Pinpoint the cell where the given text exists, returning its [x, y] midpoint coordinate. 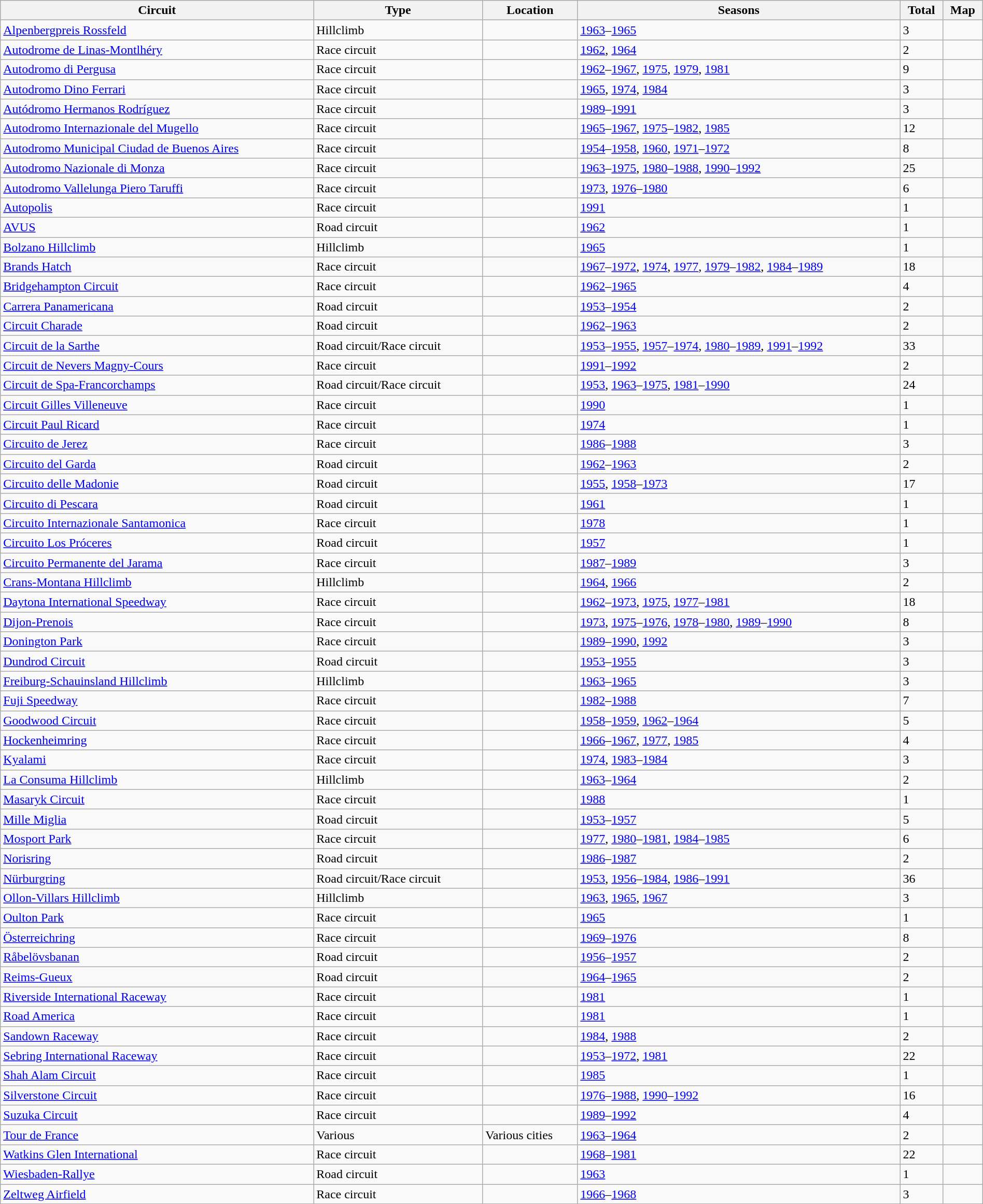
Reims-Gueux [157, 977]
1989–1990, 1992 [739, 642]
Watkins Glen International [157, 1154]
1966–1967, 1977, 1985 [739, 740]
Circuito del Garda [157, 464]
1985 [739, 1075]
Daytona International Speedway [157, 602]
Bolzano Hillclimb [157, 247]
1953–1954 [739, 306]
1963–1975, 1980–1988, 1990–1992 [739, 168]
1973, 1975–1976, 1978–1980, 1989–1990 [739, 622]
Autopolis [157, 207]
Autodromo Internazionale del Mugello [157, 129]
1962, 1964 [739, 50]
1955, 1958–1973 [739, 484]
Circuito Permanente del Jarama [157, 562]
1962 [739, 227]
1954–1958, 1960, 1971–1972 [739, 148]
Seasons [739, 10]
1953–1972, 1981 [739, 1056]
Riverside International Raceway [157, 997]
1953–1955 [739, 661]
Brands Hatch [157, 267]
1974, 1983–1984 [739, 760]
La Consuma Hillclimb [157, 780]
Wiesbaden-Rallye [157, 1174]
33 [921, 346]
Circuito Los Próceres [157, 543]
1958–1959, 1962–1964 [739, 720]
Oulton Park [157, 918]
16 [921, 1095]
Silverstone Circuit [157, 1095]
Circuit de Spa-Francorchamps [157, 385]
Goodwood Circuit [157, 720]
Circuito di Pescara [157, 503]
1953–1955, 1957–1974, 1980–1989, 1991–1992 [739, 346]
Österreichring [157, 938]
36 [921, 879]
Various [398, 1135]
Autodromo Dino Ferrari [157, 89]
Autodromo Municipal Ciudad de Buenos Aires [157, 148]
1963 [739, 1174]
Various cities [530, 1135]
1962–1965 [739, 287]
1964–1965 [739, 977]
25 [921, 168]
1984, 1988 [739, 1036]
1957 [739, 543]
1965, 1974, 1984 [739, 89]
Hockenheimring [157, 740]
1991–1992 [739, 365]
Autodromo Vallelunga Piero Taruffi [157, 188]
1965–1967, 1975–1982, 1985 [739, 129]
Ollon-Villars Hillclimb [157, 898]
Suzuka Circuit [157, 1115]
7 [921, 701]
Bridgehampton Circuit [157, 287]
Autódromo Hermanos Rodríguez [157, 109]
1962–1973, 1975, 1977–1981 [739, 602]
Fuji Speedway [157, 701]
1973, 1976–1980 [739, 188]
Alpenbergpreis Rossfeld [157, 30]
Circuit Gilles Villeneuve [157, 405]
Norisring [157, 858]
Circuit [157, 10]
12 [921, 129]
Carrera Panamericana [157, 306]
Circuito delle Madonie [157, 484]
Mosport Park [157, 839]
1953, 1956–1984, 1986–1991 [739, 879]
1974 [739, 424]
Autodromo di Pergusa [157, 69]
Circuit Paul Ricard [157, 424]
1986–1987 [739, 858]
Map [962, 10]
Circuit Charade [157, 326]
Crans-Montana Hillclimb [157, 583]
Circuit de la Sarthe [157, 346]
AVUS [157, 227]
Zeltweg Airfield [157, 1194]
1977, 1980–1981, 1984–1985 [739, 839]
1964, 1966 [739, 583]
1953, 1963–1975, 1981–1990 [739, 385]
1986–1988 [739, 444]
Nürburgring [157, 879]
Sebring International Raceway [157, 1056]
1969–1976 [739, 938]
1987–1989 [739, 562]
Donington Park [157, 642]
Circuito de Jerez [157, 444]
Kyalami [157, 760]
1989–1992 [739, 1115]
Mille Miglia [157, 819]
1962–1967, 1975, 1979, 1981 [739, 69]
1953–1957 [739, 819]
17 [921, 484]
1963, 1965, 1967 [739, 898]
Location [530, 10]
1968–1981 [739, 1154]
Tour de France [157, 1135]
Freiburg-Schauinsland Hillclimb [157, 681]
Dundrod Circuit [157, 661]
Autodrome de Linas-Montlhéry [157, 50]
1991 [739, 207]
1982–1988 [739, 701]
1967–1972, 1974, 1977, 1979–1982, 1984–1989 [739, 267]
1988 [739, 799]
Road America [157, 1016]
1989–1991 [739, 109]
24 [921, 385]
9 [921, 69]
Total [921, 10]
1978 [739, 523]
Shah Alam Circuit [157, 1075]
1990 [739, 405]
1966–1968 [739, 1194]
Masaryk Circuit [157, 799]
Dijon-Prenois [157, 622]
Circuit de Nevers Magny-Cours [157, 365]
1961 [739, 503]
Type [398, 10]
Råbelövsbanan [157, 957]
Circuito Internazionale Santamonica [157, 523]
Sandown Raceway [157, 1036]
Autodromo Nazionale di Monza [157, 168]
1976–1988, 1990–1992 [739, 1095]
1956–1957 [739, 957]
